Return the (x, y) coordinate for the center point of the cell that contains the specified text.  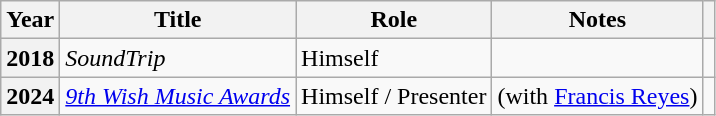
Role (394, 20)
2018 (30, 58)
Notes (598, 20)
2024 (30, 96)
Title (178, 20)
9th Wish Music Awards (178, 96)
Himself (394, 58)
Himself / Presenter (394, 96)
SoundTrip (178, 58)
(with Francis Reyes) (598, 96)
Year (30, 20)
